Provide the [x, y] coordinate of the cell's center where the given text is located.  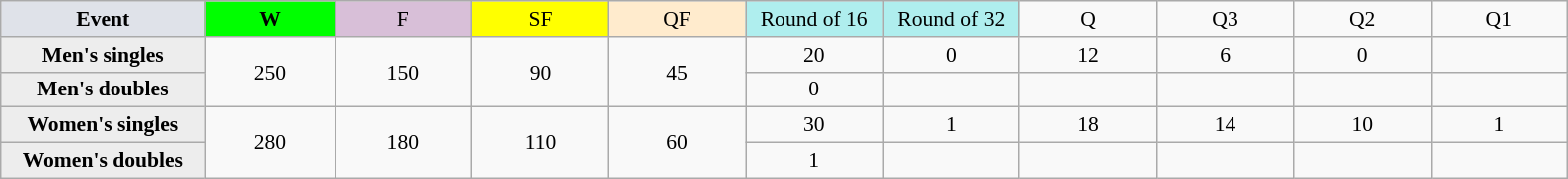
Women's singles [104, 125]
Round of 16 [814, 19]
10 [1362, 125]
18 [1088, 125]
F [403, 19]
280 [270, 143]
Men's doubles [104, 89]
60 [677, 143]
90 [541, 72]
W [270, 19]
Men's singles [104, 55]
12 [1088, 55]
110 [541, 143]
Round of 32 [951, 19]
Q3 [1226, 19]
6 [1226, 55]
180 [403, 143]
SF [541, 19]
Q2 [1362, 19]
150 [403, 72]
14 [1226, 125]
20 [814, 55]
Women's doubles [104, 161]
Q1 [1499, 19]
Event [104, 19]
Q [1088, 19]
45 [677, 72]
30 [814, 125]
QF [677, 19]
250 [270, 72]
